Scan for the cell matching the given text and deliver its [X, Y] coordinate at center. 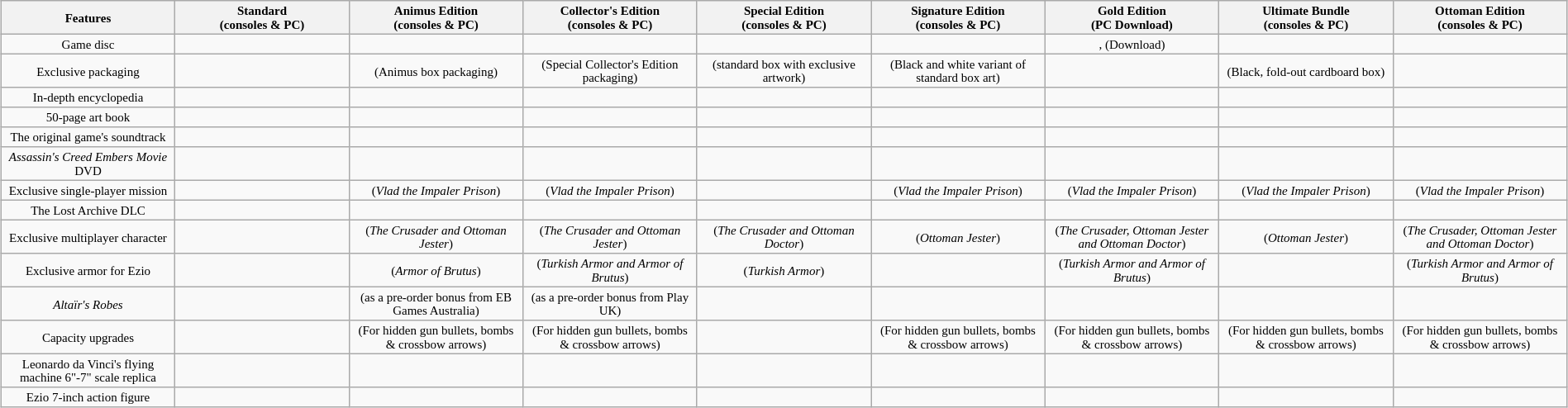
Game disc [88, 44]
Leonardo da Vinci's flying machine 6"-7" scale replica [88, 370]
Signature Edition(consoles & PC) [958, 17]
Ultimate Bundle(consoles & PC) [1306, 17]
In-depth encyclopedia [88, 97]
50-page art book [88, 117]
, (Download) [1132, 44]
(The Crusader and Ottoman Doctor) [784, 236]
(Animus box packaging) [436, 70]
Exclusive packaging [88, 70]
The Lost Archive DLC [88, 210]
Special Edition(consoles & PC) [784, 17]
Standard(consoles & PC) [262, 17]
Collector's Edition(consoles & PC) [610, 17]
Features [88, 17]
Animus Edition(consoles & PC) [436, 17]
Ottoman Edition(consoles & PC) [1480, 17]
(Special Collector's Edition packaging) [610, 70]
(standard box with exclusive artwork) [784, 70]
(Armor of Brutus) [436, 270]
(as a pre-order bonus from EB Games Australia) [436, 303]
Exclusive single-player mission [88, 190]
Gold Edition(PC Download) [1132, 17]
(Black and white variant of standard box art) [958, 70]
(Turkish Armor) [784, 270]
Assassin's Creed Embers Movie DVD [88, 164]
Ezio 7-inch action figure [88, 397]
(Black, fold-out cardboard box) [1306, 70]
Altaïr's Robes [88, 303]
(as a pre-order bonus from Play UK) [610, 303]
Capacity upgrades [88, 337]
Exclusive armor for Ezio [88, 270]
Exclusive multiplayer character [88, 236]
The original game's soundtrack [88, 137]
